Return the [X, Y] coordinate for the center point of the cell that contains the specified text.  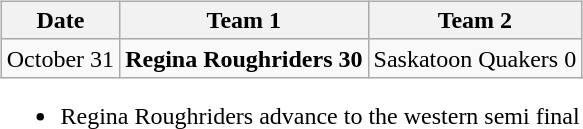
Team 2 [475, 20]
Team 1 [244, 20]
Saskatoon Quakers 0 [475, 58]
October 31 [60, 58]
Regina Roughriders 30 [244, 58]
Date [60, 20]
